Identify which cell holds the provided text, then report its (x, y) central coordinate. 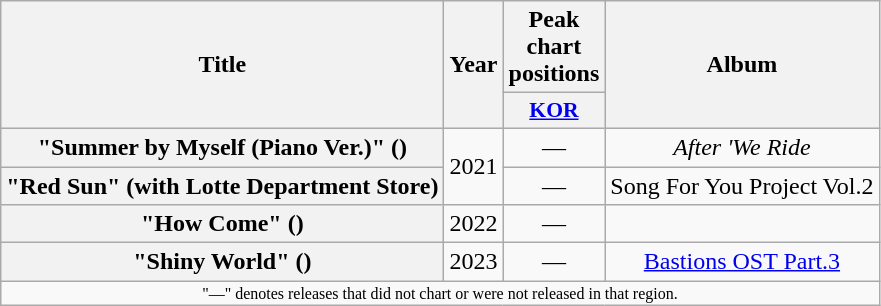
Peak chart positions (554, 47)
"Summer by Myself (Piano Ver.)" () (222, 147)
Song For You Project Vol.2 (742, 185)
2022 (474, 224)
After 'We Ride (742, 147)
Title (222, 65)
2023 (474, 262)
"Red Sun" (with Lotte Department Store) (222, 185)
Bastions OST Part.3 (742, 262)
KOR (554, 111)
Year (474, 65)
"Shiny World" () (222, 262)
2021 (474, 166)
Album (742, 65)
"How Come" () (222, 224)
"—" denotes releases that did not chart or were not released in that region. (440, 293)
